Search for the cell housing the specified text and yield its (X, Y) center coordinate. 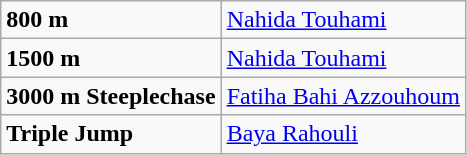
Baya Rahouli (343, 134)
3000 m Steeplechase (111, 96)
Fatiha Bahi Azzouhoum (343, 96)
800 m (111, 20)
1500 m (111, 58)
Triple Jump (111, 134)
